From the cell containing the given text, extract its center point as [X, Y] coordinate. 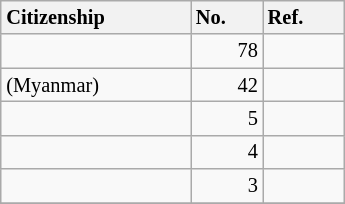
4 [227, 152]
No. [227, 18]
5 [227, 119]
3 [227, 186]
Citizenship [96, 18]
78 [227, 51]
(Myanmar) [96, 85]
42 [227, 85]
Ref. [304, 18]
